Determine the [x, y] coordinate at the center of the cell enclosing the given text.  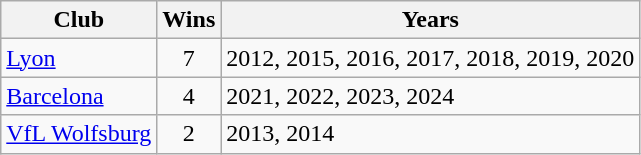
Wins [189, 20]
Barcelona [79, 96]
4 [189, 96]
Club [79, 20]
VfL Wolfsburg [79, 134]
7 [189, 58]
2013, 2014 [430, 134]
Years [430, 20]
2 [189, 134]
2021, 2022, 2023, 2024 [430, 96]
2012, 2015, 2016, 2017, 2018, 2019, 2020 [430, 58]
Lyon [79, 58]
